Find where the given text appears and provide that cell's center as (X, Y) coordinate. 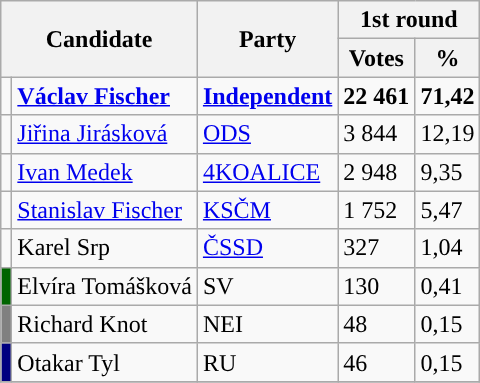
RU (267, 362)
9,35 (448, 172)
1st round (409, 20)
Stanislav Fischer (105, 210)
Party (267, 39)
Votes (376, 58)
Karel Srp (105, 248)
0,41 (448, 286)
327 (376, 248)
130 (376, 286)
Otakar Tyl (105, 362)
46 (376, 362)
Elvíra Tomášková (105, 286)
% (448, 58)
ODS (267, 134)
Ivan Medek (105, 172)
ČSSD (267, 248)
Candidate (100, 39)
71,42 (448, 96)
Jiřina Jirásková (105, 134)
SV (267, 286)
1 752 (376, 210)
Independent (267, 96)
NEI (267, 324)
4KOALICE (267, 172)
22 461 (376, 96)
1,04 (448, 248)
5,47 (448, 210)
48 (376, 324)
KSČM (267, 210)
2 948 (376, 172)
Richard Knot (105, 324)
12,19 (448, 134)
Václav Fischer (105, 96)
3 844 (376, 134)
